Identify which cell holds the provided text, then report its (x, y) central coordinate. 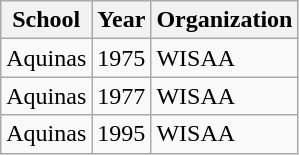
Organization (224, 20)
1977 (122, 96)
1995 (122, 134)
School (46, 20)
1975 (122, 58)
Year (122, 20)
